Output the [x, y] coordinate of the center of the cell containing the given text.  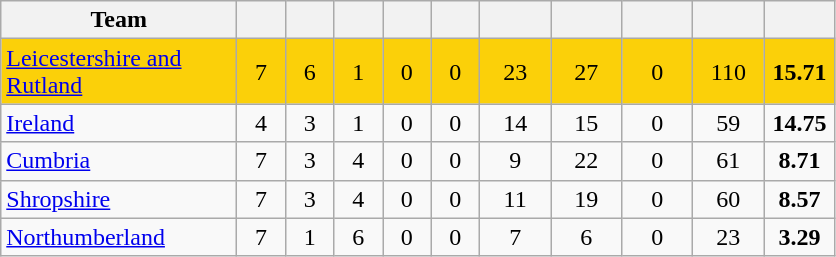
27 [586, 72]
8.57 [800, 199]
9 [516, 161]
15 [586, 123]
Shropshire [119, 199]
Northumberland [119, 237]
110 [728, 72]
61 [728, 161]
8.71 [800, 161]
15.71 [800, 72]
11 [516, 199]
19 [586, 199]
Leicestershire and Rutland [119, 72]
Ireland [119, 123]
Team [119, 20]
3.29 [800, 237]
14 [516, 123]
60 [728, 199]
59 [728, 123]
Cumbria [119, 161]
14.75 [800, 123]
22 [586, 161]
